Return [X, Y] of the center of cell containing provided text 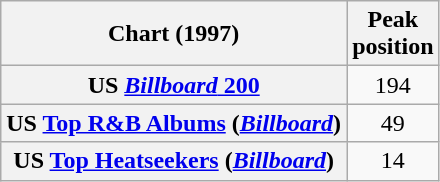
US Billboard 200 [174, 85]
Chart (1997) [174, 34]
Peakposition [393, 34]
14 [393, 161]
US Top R&B Albums (Billboard) [174, 123]
US Top Heatseekers (Billboard) [174, 161]
49 [393, 123]
194 [393, 85]
